Detect which cell encompasses the target text, then output its [x, y] center coordinate. 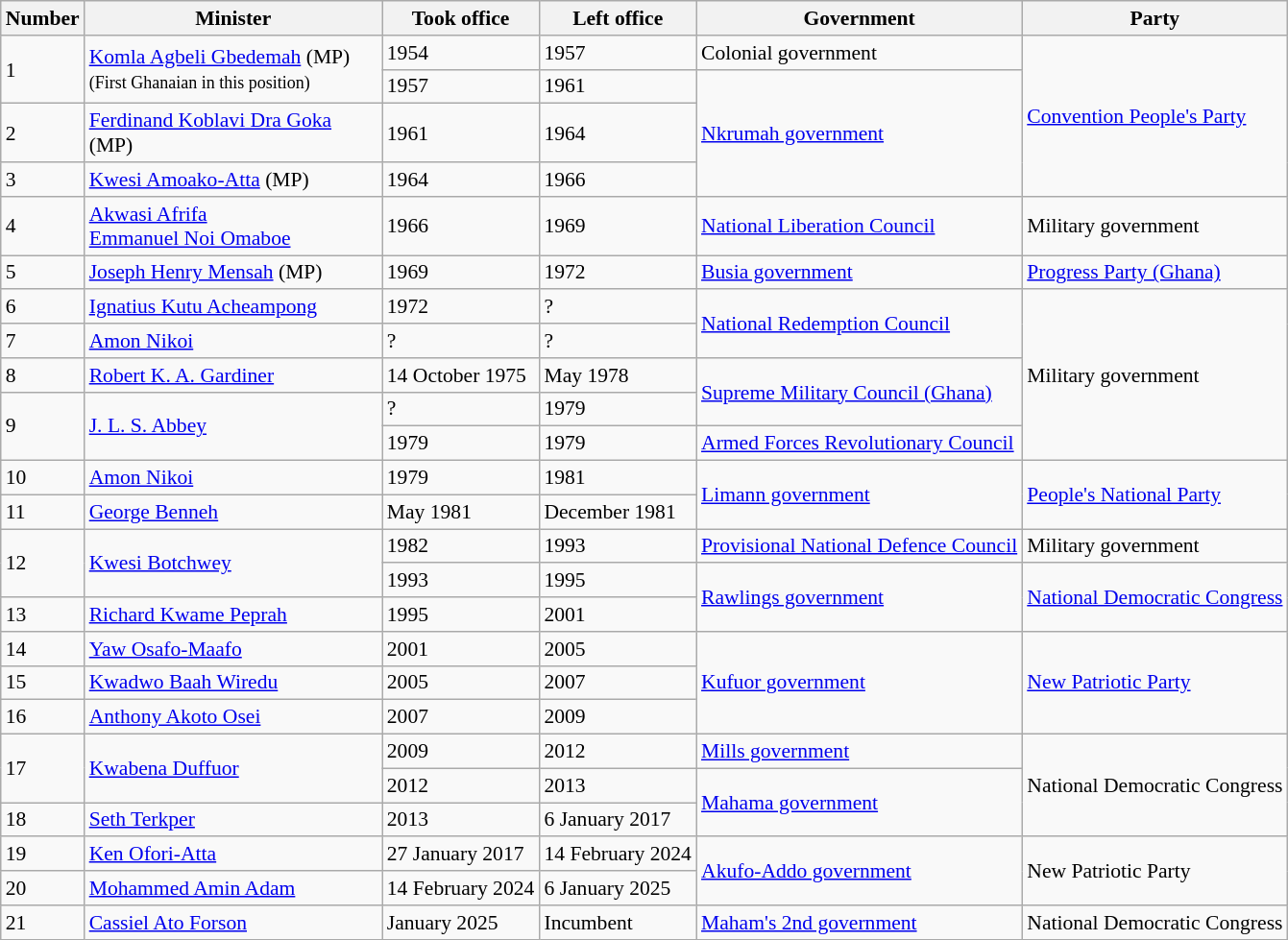
May 1978 [618, 375]
5 [42, 273]
Minister [233, 18]
17 [42, 768]
January 2025 [461, 923]
16 [42, 717]
3 [42, 180]
Richard Kwame Peprah [233, 615]
Robert K. A. Gardiner [233, 375]
10 [42, 478]
National Liberation Council [859, 227]
18 [42, 820]
George Benneh [233, 512]
Mahama government [859, 803]
National Redemption Council [859, 325]
Joseph Henry Mensah (MP) [233, 273]
11 [42, 512]
Provisional National Defence Council [859, 546]
Kwesi Botchwey [233, 563]
J. L. S. Abbey [233, 426]
Cassiel Ato Forson [233, 923]
14 [42, 649]
Kwadwo Baah Wiredu [233, 683]
6 January 2025 [618, 888]
Progress Party (Ghana) [1154, 273]
People's National Party [1154, 495]
19 [42, 855]
December 1981 [618, 512]
Kwesi Amoako-Atta (MP) [233, 180]
Ignatius Kutu Acheampong [233, 307]
15 [42, 683]
Ferdinand Koblavi Dra Goka (MP) [233, 133]
1954 [461, 53]
1982 [461, 546]
9 [42, 426]
4 [42, 227]
Kwabena Duffuor [233, 768]
Took office [461, 18]
Left office [618, 18]
Incumbent [618, 923]
Supreme Military Council (Ghana) [859, 392]
Seth Terkper [233, 820]
21 [42, 923]
Mohammed Amin Adam [233, 888]
Number [42, 18]
Akwasi AfrifaEmmanuel Noi Omaboe [233, 227]
1 [42, 69]
Limann government [859, 495]
Armed Forces Revolutionary Council [859, 444]
20 [42, 888]
Anthony Akoto Osei [233, 717]
14 October 1975 [461, 375]
13 [42, 615]
Nkrumah government [859, 133]
Komla Agbeli Gbedemah (MP)(First Ghanaian in this position) [233, 69]
Colonial government [859, 53]
6 January 2017 [618, 820]
Mills government [859, 752]
Convention People's Party [1154, 116]
Kufuor government [859, 684]
Yaw Osafo-Maafo [233, 649]
Party [1154, 18]
7 [42, 341]
1981 [618, 478]
2 [42, 133]
May 1981 [461, 512]
6 [42, 307]
Akufo-Addo government [859, 872]
27 January 2017 [461, 855]
12 [42, 563]
Busia government [859, 273]
8 [42, 375]
Ken Ofori-Atta [233, 855]
Rawlings government [859, 597]
Government [859, 18]
Maham's 2nd government [859, 923]
